Extract the [X, Y] coordinate from the center of the cell holding the provided text.  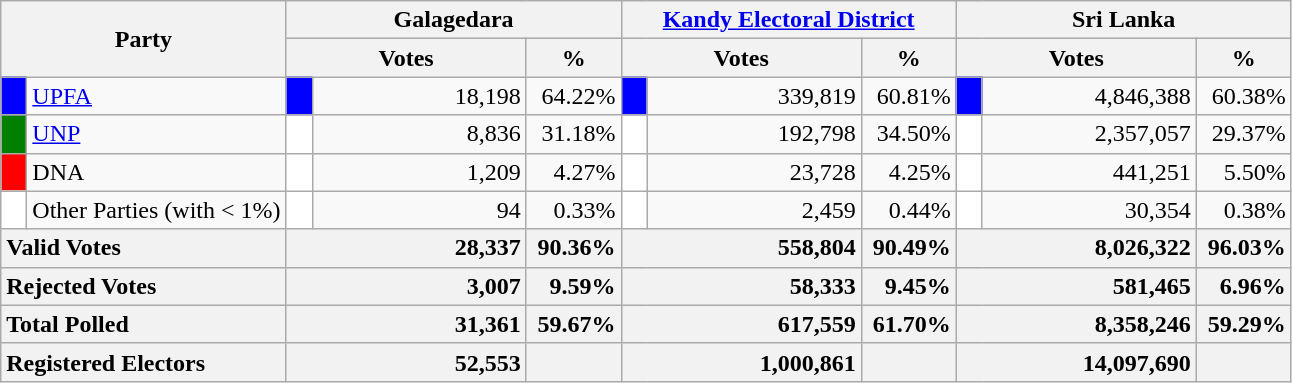
8,836 [419, 134]
64.22% [574, 96]
Party [144, 39]
8,026,322 [1076, 248]
14,097,690 [1076, 362]
Rejected Votes [144, 286]
3,007 [406, 286]
58,333 [741, 286]
Other Parties (with < 1%) [156, 210]
5.50% [1244, 172]
59.67% [574, 324]
34.50% [908, 134]
18,198 [419, 96]
90.36% [574, 248]
617,559 [741, 324]
28,337 [406, 248]
4,846,388 [1089, 96]
23,728 [754, 172]
0.38% [1244, 210]
2,459 [754, 210]
UNP [156, 134]
2,357,057 [1089, 134]
60.81% [908, 96]
558,804 [741, 248]
52,553 [406, 362]
9.45% [908, 286]
96.03% [1244, 248]
8,358,246 [1076, 324]
Galagedara [454, 20]
31.18% [574, 134]
29.37% [1244, 134]
6.96% [1244, 286]
Total Polled [144, 324]
1,209 [419, 172]
4.25% [908, 172]
9.59% [574, 286]
Registered Electors [144, 362]
60.38% [1244, 96]
339,819 [754, 96]
1,000,861 [741, 362]
94 [419, 210]
30,354 [1089, 210]
0.44% [908, 210]
441,251 [1089, 172]
90.49% [908, 248]
Kandy Electoral District [788, 20]
UPFA [156, 96]
0.33% [574, 210]
31,361 [406, 324]
DNA [156, 172]
Sri Lanka [1124, 20]
59.29% [1244, 324]
Valid Votes [144, 248]
61.70% [908, 324]
581,465 [1076, 286]
4.27% [574, 172]
192,798 [754, 134]
